Return the [x, y] coordinate for the center point of the cell that contains the specified text.  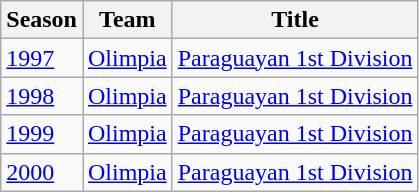
1999 [42, 134]
2000 [42, 172]
Season [42, 20]
Title [295, 20]
1998 [42, 96]
1997 [42, 58]
Team [127, 20]
